Identify which cell holds the provided text, then report its (X, Y) central coordinate. 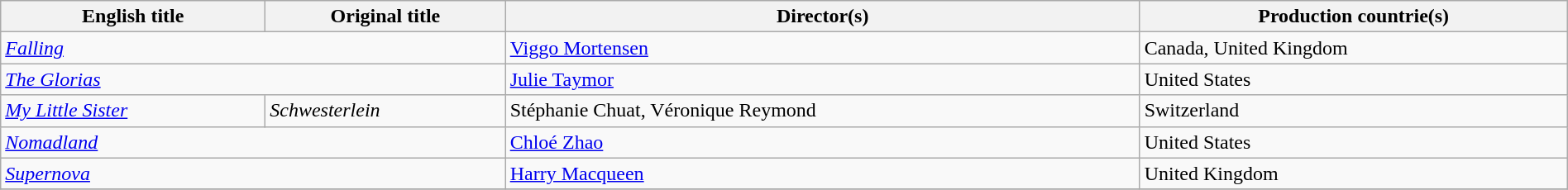
United Kingdom (1353, 173)
My Little Sister (133, 111)
Canada, United Kingdom (1353, 48)
Schwesterlein (385, 111)
English title (133, 17)
Harry Macqueen (822, 173)
Chloé Zhao (822, 142)
Falling (253, 48)
Director(s) (822, 17)
Julie Taymor (822, 79)
Nomadland (253, 142)
Original title (385, 17)
Stéphanie Chuat, Véronique Reymond (822, 111)
Switzerland (1353, 111)
Supernova (253, 173)
The Glorias (253, 79)
Viggo Mortensen (822, 48)
Production countrie(s) (1353, 17)
